Identify which cell holds the provided text, then report its [X, Y] central coordinate. 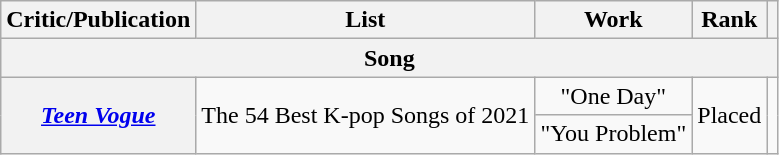
Song [390, 58]
Teen Vogue [98, 115]
The 54 Best K-pop Songs of 2021 [366, 115]
"You Problem" [614, 134]
Placed [730, 115]
Work [614, 20]
Rank [730, 20]
List [366, 20]
"One Day" [614, 96]
Critic/Publication [98, 20]
